For the text-containing cell, return its midpoint in [x, y] coordinate format. 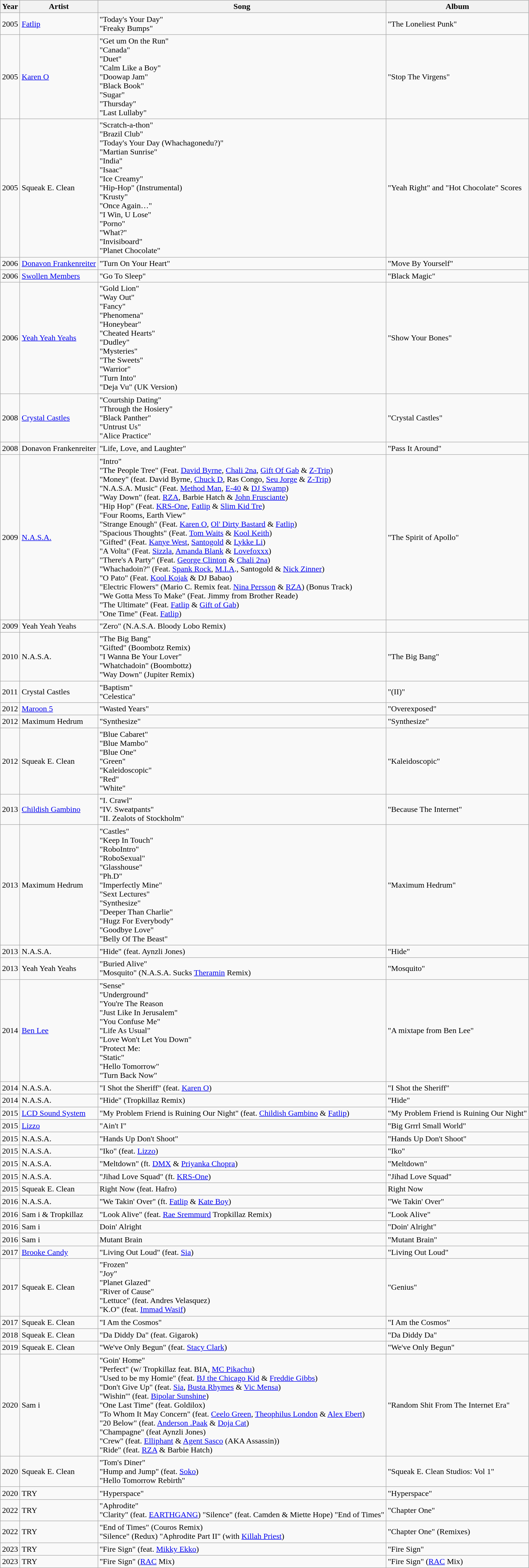
Lizzo [59, 1126]
"(II)" [457, 691]
"Gold Lion""Way Out""Fancy""Phenomena""Honeybear""Cheated Hearts""Dudley""Mysteries""The Sweets""Warrior""Turn Into""Deja Vu" (UK Version) [242, 338]
"Hide" (Tropkillaz Remix) [242, 1100]
"Go To Sleep" [242, 276]
"Stop The Virgens" [457, 77]
"Kaleidoscopic" [457, 761]
"Baptism""Celestica" [242, 691]
"Life, Love, and Laughter" [242, 448]
"Living Out Loud" [457, 1252]
"We've Only Begun" [457, 1348]
"The Big Bang" [457, 656]
Album [457, 7]
Doin' Alright [242, 1227]
"We Takin' Over" (ft. Fatlip & Kate Boy) [242, 1202]
"Jihad Love Squad" [457, 1176]
"Courtship Dating""Through the Hosiery""Black Panther""Untrust Us""Alice Practice" [242, 418]
"Iko" [457, 1151]
"Fire Sign" [457, 1549]
2018 [10, 1335]
"Frozen""Joy""Planet Glazed""River of Cause""Lettuce" (feat. Andres Velasquez)"K.O" (feat. Immad Wasif) [242, 1287]
Ben Lee [59, 1030]
"My Problem Friend is Ruining Our Night" (feat. Childish Gambino & Fatlip) [242, 1113]
"Random Shit From The Internet Era" [457, 1405]
"End of Times" (Couros Remix)"Silence" (Redux) "Aphrodite Part II" (with Killah Priest) [242, 1531]
Right Now (feat. Hafro) [242, 1189]
"Blue Cabaret""Blue Mambo""Blue One""Green""Kaleidoscopic""Red""White" [242, 761]
Swollen Members [59, 276]
"A mixtape from Ben Lee" [457, 1030]
"Today's Your Day""Freaky Bumps" [242, 24]
"Mutant Brain" [457, 1240]
"The Spirit of Apollo" [457, 537]
"Genius" [457, 1287]
"Look Alive" (feat. Rae Sremmurd Tropkillaz Remix) [242, 1214]
Karen O [59, 77]
Brooke Candy [59, 1252]
"Wasted Years" [242, 709]
"Chapter One" (Remixes) [457, 1531]
"I Shot the Sheriff" [457, 1088]
Sam i & Tropkillaz [59, 1214]
"Aphrodite""Clarity" (feat. EARTHGANG) "Silence" (feat. Camden & Miette Hope) "End of Times" [242, 1510]
"Chapter One" [457, 1510]
"Yeah Right" and "Hot Chocolate" Scores [457, 188]
"Get um On the Run""Canada""Duet""Calm Like a Boy""Doowap Jam""Black Book""Sugar""Thursday""Last Lullaby" [242, 77]
"Doin' Alright" [457, 1227]
"Crystal Castles" [457, 418]
"Iko" (feat. Lizzo) [242, 1151]
"I. Crawl""IV. Sweatpants""II. Zealots of Stockholm" [242, 810]
"Living Out Loud" (feat. Sia) [242, 1252]
Year [10, 7]
"Overexposed" [457, 709]
"Zero" (N.A.S.A. Bloody Lobo Remix) [242, 626]
"The Big Bang""Gifted" (Boombotz Remix)"I Wanna Be Your Lover""Whatchadoin" (Boombottz)"Way Down" (Jupiter Remix) [242, 656]
"Da Diddy Da" (feat. Gigarok) [242, 1335]
Childish Gambino [59, 810]
"Maximum Hedrum" [457, 885]
Mutant Brain [242, 1240]
"Fire Sign" (feat. Mikky Ekko) [242, 1549]
2011 [10, 691]
Maroon 5 [59, 709]
"Jihad Love Squad" (ft. KRS-One) [242, 1176]
"Meltdown" [457, 1164]
"Squeak E. Clean Studios: Vol 1" [457, 1471]
"Because The Internet" [457, 810]
"Look Alive" [457, 1214]
"Da Diddy Da" [457, 1335]
"Big Grrrl Small World" [457, 1126]
"Meltdown" (ft. DMX & Priyanka Chopra) [242, 1164]
"Hide" (feat. Aynzli Jones) [242, 951]
"I Shot the Sheriff" (feat. Karen O) [242, 1088]
Right Now [457, 1189]
"Ain't I" [242, 1126]
"We Takin' Over" [457, 1202]
Song [242, 7]
"Show Your Bones" [457, 338]
"Tom's Diner""Hump and Jump" (feat. Soko)"Hello Tomorrow Rebirth" [242, 1471]
"Mosquito" [457, 968]
"My Problem Friend is Ruining Our Night" [457, 1113]
LCD Sound System [59, 1113]
2019 [10, 1348]
"Move By Yourself" [457, 263]
2010 [10, 656]
"Buried Alive""Mosquito" (N.A.S.A. Sucks Theramin Remix) [242, 968]
"The Loneliest Punk" [457, 24]
"Pass It Around" [457, 448]
Artist [59, 7]
Fatlip [59, 24]
"Turn On Your Heart" [242, 263]
"We've Only Begun" (feat. Stacy Clark) [242, 1348]
"Black Magic" [457, 276]
